Search for the cell housing the specified text and yield its [x, y] center coordinate. 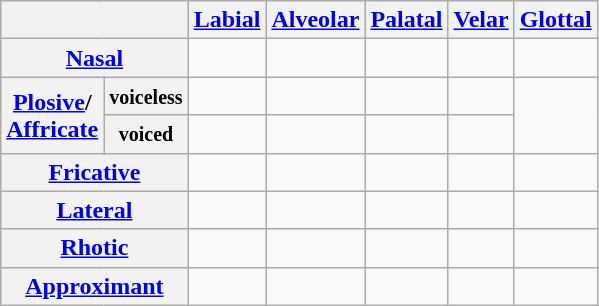
Plosive/Affricate [52, 115]
Alveolar [316, 20]
Velar [481, 20]
Nasal [94, 58]
Glottal [556, 20]
Fricative [94, 172]
voiceless [146, 96]
Rhotic [94, 248]
Approximant [94, 286]
Palatal [406, 20]
voiced [146, 134]
Lateral [94, 210]
Labial [227, 20]
